Extract the [x, y] coordinate from the center of the cell holding the provided text.  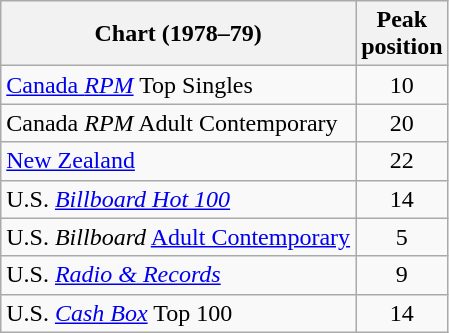
20 [402, 123]
9 [402, 275]
U.S. Radio & Records [178, 275]
U.S. Billboard Adult Contemporary [178, 237]
Canada RPM Adult Contemporary [178, 123]
U.S. Cash Box Top 100 [178, 313]
22 [402, 161]
Peakposition [402, 34]
Canada RPM Top Singles [178, 85]
Chart (1978–79) [178, 34]
5 [402, 237]
10 [402, 85]
New Zealand [178, 161]
U.S. Billboard Hot 100 [178, 199]
